For the text-containing cell, return its midpoint in (X, Y) coordinate format. 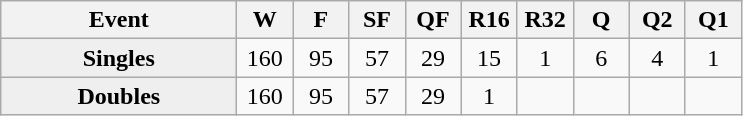
R16 (489, 20)
Q2 (657, 20)
Q1 (713, 20)
6 (601, 58)
Q (601, 20)
F (321, 20)
Singles (119, 58)
SF (377, 20)
15 (489, 58)
QF (433, 20)
W (265, 20)
4 (657, 58)
Event (119, 20)
Doubles (119, 96)
R32 (545, 20)
